Pinpoint the cell where the given text exists, returning its [X, Y] midpoint coordinate. 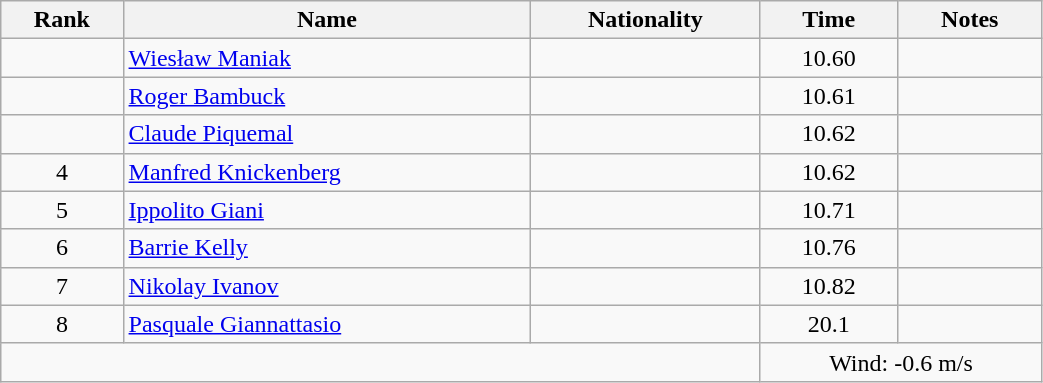
Pasquale Giannattasio [327, 324]
Roger Bambuck [327, 96]
8 [62, 324]
7 [62, 286]
10.61 [829, 96]
10.60 [829, 58]
Name [327, 20]
5 [62, 210]
Time [829, 20]
Ippolito Giani [327, 210]
Nikolay Ivanov [327, 286]
Notes [970, 20]
10.71 [829, 210]
Claude Piquemal [327, 134]
Wiesław Maniak [327, 58]
Wind: -0.6 m/s [901, 362]
10.76 [829, 248]
20.1 [829, 324]
Manfred Knickenberg [327, 172]
10.82 [829, 286]
Barrie Kelly [327, 248]
6 [62, 248]
Rank [62, 20]
4 [62, 172]
Nationality [646, 20]
